Find where the given text appears and provide that cell's center as (X, Y) coordinate. 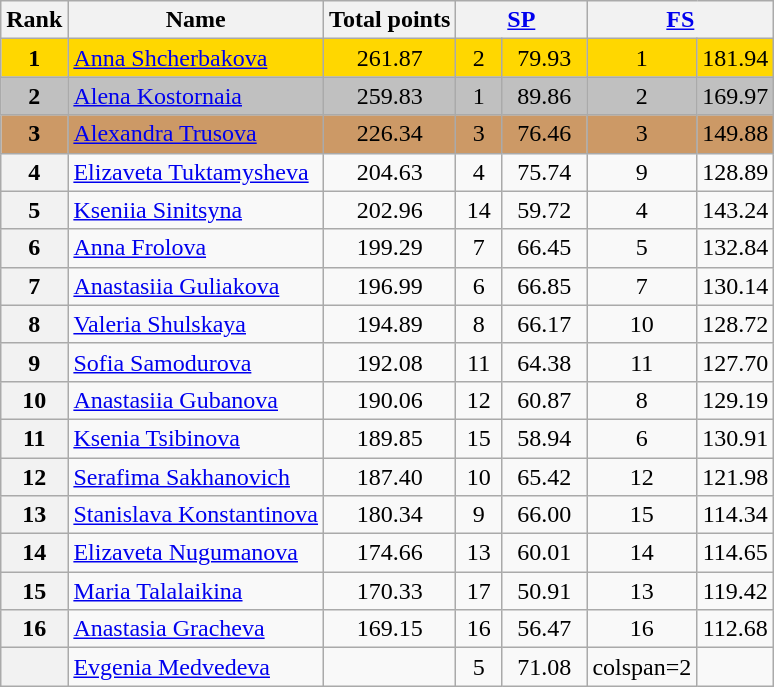
50.91 (544, 591)
Elizaveta Tuktamysheva (196, 172)
76.46 (544, 134)
64.38 (544, 362)
132.84 (736, 248)
202.96 (390, 210)
192.08 (390, 362)
Valeria Shulskaya (196, 324)
17 (479, 591)
114.34 (736, 515)
189.85 (390, 438)
Elizaveta Nugumanova (196, 553)
204.63 (390, 172)
194.89 (390, 324)
128.89 (736, 172)
196.99 (390, 286)
127.70 (736, 362)
187.40 (390, 477)
143.24 (736, 210)
FS (680, 20)
128.72 (736, 324)
59.72 (544, 210)
Rank (34, 20)
121.98 (736, 477)
56.47 (544, 629)
130.14 (736, 286)
261.87 (390, 58)
66.85 (544, 286)
259.83 (390, 96)
Anastasia Gracheva (196, 629)
Kseniia Sinitsyna (196, 210)
114.65 (736, 553)
Name (196, 20)
79.93 (544, 58)
Alexandra Trusova (196, 134)
119.42 (736, 591)
60.01 (544, 553)
Anastasiia Gubanova (196, 400)
89.86 (544, 96)
Ksenia Tsibinova (196, 438)
Alena Kostornaia (196, 96)
60.87 (544, 400)
SP (522, 20)
190.06 (390, 400)
colspan=2 (642, 667)
112.68 (736, 629)
180.34 (390, 515)
Anastasiia Guliakova (196, 286)
58.94 (544, 438)
129.19 (736, 400)
Total points (390, 20)
149.88 (736, 134)
Sofia Samodurova (196, 362)
169.15 (390, 629)
Anna Frolova (196, 248)
226.34 (390, 134)
65.42 (544, 477)
75.74 (544, 172)
Anna Shcherbakova (196, 58)
Maria Talalaikina (196, 591)
181.94 (736, 58)
66.45 (544, 248)
130.91 (736, 438)
169.97 (736, 96)
Serafima Sakhanovich (196, 477)
Stanislava Konstantinova (196, 515)
174.66 (390, 553)
170.33 (390, 591)
66.17 (544, 324)
199.29 (390, 248)
66.00 (544, 515)
Evgenia Medvedeva (196, 667)
71.08 (544, 667)
